Detect which cell encompasses the target text, then output its (x, y) center coordinate. 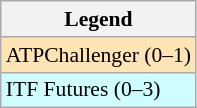
Legend (98, 19)
ATPChallenger (0–1) (98, 55)
ITF Futures (0–3) (98, 90)
